Provide the [x, y] coordinate of the cell's center where the given text is located.  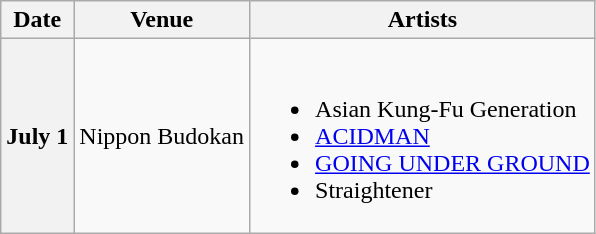
Asian Kung-Fu GenerationACIDMANGOING UNDER GROUNDStraightener [423, 136]
July 1 [38, 136]
Artists [423, 20]
Venue [162, 20]
Date [38, 20]
Nippon Budokan [162, 136]
